Capture the cell that displays the provided text and extract its [X, Y] central coordinate. 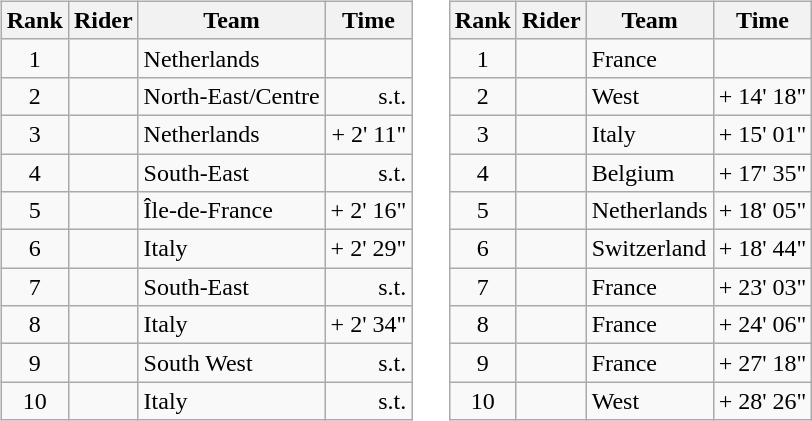
+ 2' 34" [368, 325]
+ 18' 05" [762, 211]
+ 15' 01" [762, 134]
+ 2' 29" [368, 249]
+ 18' 44" [762, 249]
Île-de-France [232, 211]
Switzerland [650, 249]
+ 2' 11" [368, 134]
+ 28' 26" [762, 401]
South West [232, 363]
+ 14' 18" [762, 96]
North-East/Centre [232, 96]
+ 17' 35" [762, 173]
+ 24' 06" [762, 325]
Belgium [650, 173]
+ 23' 03" [762, 287]
+ 27' 18" [762, 363]
+ 2' 16" [368, 211]
